Find where the given text appears and provide that cell's center as [X, Y] coordinate. 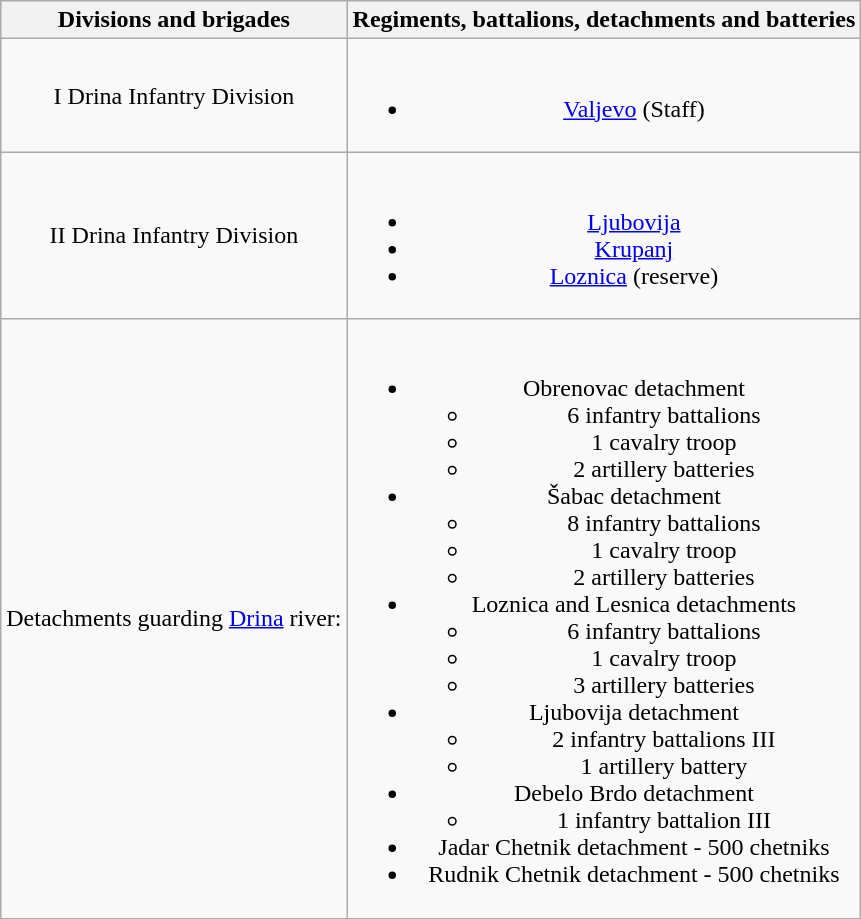
Divisions and brigades [174, 20]
II Drina Infantry Division [174, 236]
Valjevo (Staff) [604, 96]
Regiments, battalions, detachments and batteries [604, 20]
I Drina Infantry Division [174, 96]
Detachments guarding Drina river: [174, 618]
LjubovijaKrupanjLoznica (reserve) [604, 236]
